Output the [X, Y] coordinate of the center of the cell containing the given text.  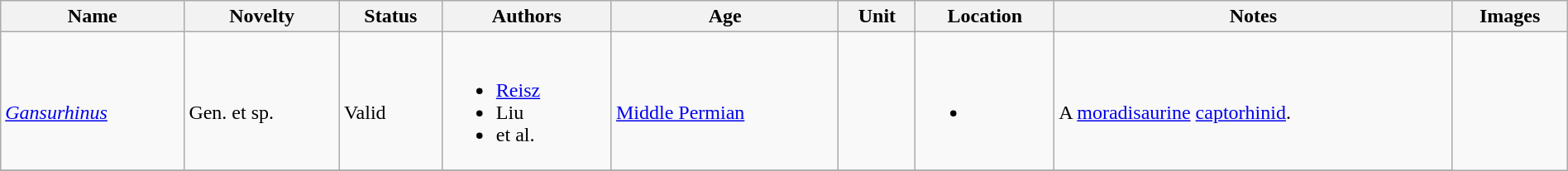
Name [93, 17]
Age [724, 17]
Images [1510, 17]
Authors [526, 17]
Gansurhinus [93, 101]
A moradisaurine captorhinid. [1254, 101]
Novelty [262, 17]
Notes [1254, 17]
Unit [877, 17]
ReiszLiuet al. [526, 101]
Middle Permian [724, 101]
Status [390, 17]
Location [985, 17]
Gen. et sp. [262, 101]
Valid [390, 101]
